Pinpoint the cell where the given text exists, returning its (x, y) midpoint coordinate. 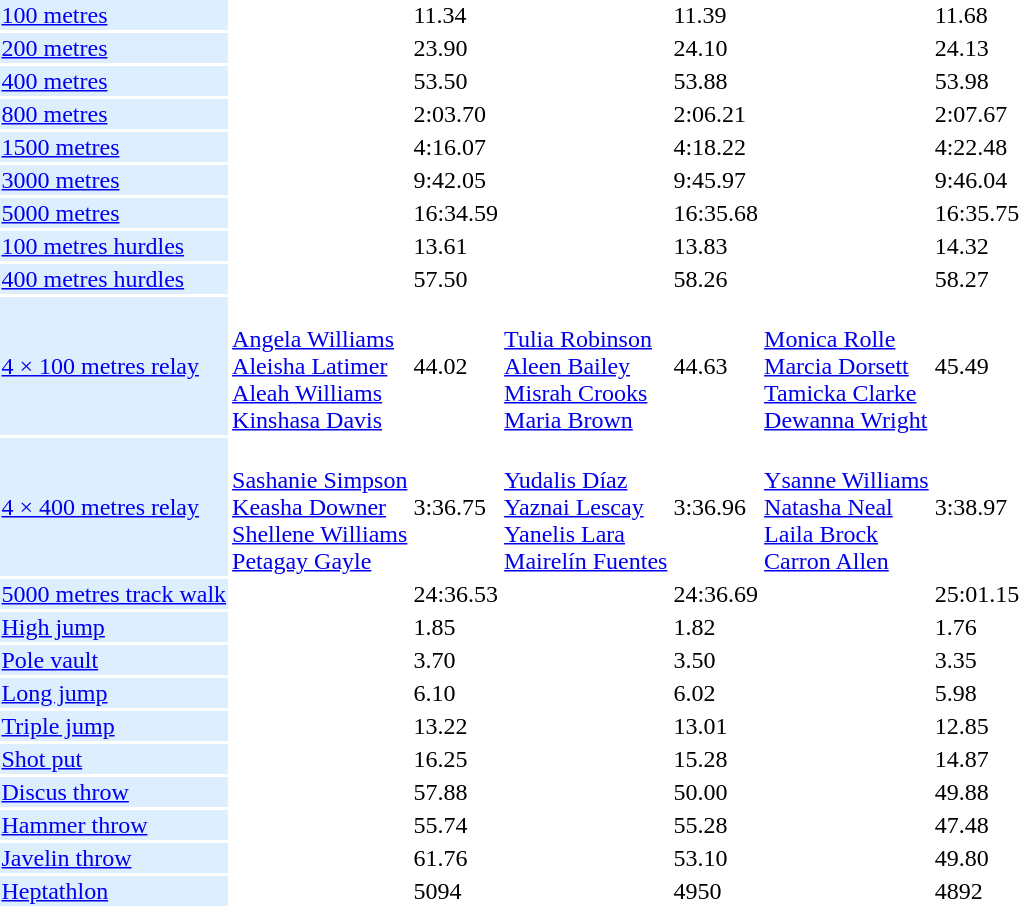
13.22 (456, 726)
58.26 (716, 279)
5000 metres (114, 213)
44.02 (456, 366)
4:16.07 (456, 147)
Javelin throw (114, 858)
Discus throw (114, 792)
53.10 (716, 858)
400 metres (114, 81)
55.28 (716, 825)
1.85 (456, 627)
200 metres (114, 48)
High jump (114, 627)
Long jump (114, 693)
2:06.21 (716, 114)
Triple jump (114, 726)
16.25 (456, 759)
Pole vault (114, 660)
3.50 (716, 660)
15.28 (716, 759)
6.02 (716, 693)
4950 (716, 891)
13.01 (716, 726)
100 metres (114, 15)
100 metres hurdles (114, 246)
57.88 (456, 792)
3:36.75 (456, 507)
6.10 (456, 693)
23.90 (456, 48)
Hammer throw (114, 825)
13.83 (716, 246)
5094 (456, 891)
800 metres (114, 114)
13.61 (456, 246)
400 metres hurdles (114, 279)
5000 metres track walk (114, 594)
9:42.05 (456, 180)
24.10 (716, 48)
53.88 (716, 81)
Heptathlon (114, 891)
Tulia RobinsonAleen BaileyMisrah CrooksMaria Brown (586, 366)
11.39 (716, 15)
57.50 (456, 279)
11.34 (456, 15)
53.50 (456, 81)
3.70 (456, 660)
Yudalis DíazYaznai LescayYanelis LaraMairelín Fuentes (586, 507)
16:34.59 (456, 213)
1500 metres (114, 147)
24:36.69 (716, 594)
Monica RolleMarcia DorsettTamicka ClarkeDewanna Wright (847, 366)
Ysanne WilliamsNatasha NealLaila BrockCarron Allen (847, 507)
1.82 (716, 627)
Angela WilliamsAleisha LatimerAleah WilliamsKinshasa Davis (320, 366)
4 × 100 metres relay (114, 366)
2:03.70 (456, 114)
Sashanie SimpsonKeasha DownerShellene WilliamsPetagay Gayle (320, 507)
9:45.97 (716, 180)
Shot put (114, 759)
3:36.96 (716, 507)
4 × 400 metres relay (114, 507)
24:36.53 (456, 594)
44.63 (716, 366)
16:35.68 (716, 213)
50.00 (716, 792)
3000 metres (114, 180)
55.74 (456, 825)
61.76 (456, 858)
4:18.22 (716, 147)
